Extract the (X, Y) coordinate from the center of the cell holding the provided text.  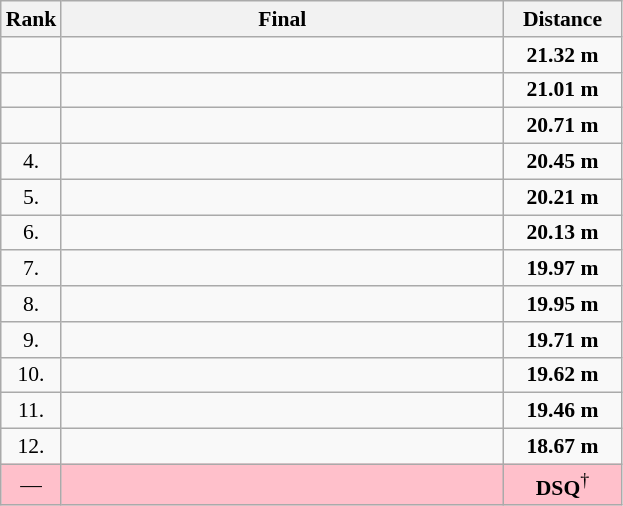
20.71 m (562, 126)
19.62 m (562, 375)
21.32 m (562, 55)
DSQ† (562, 484)
18.67 m (562, 447)
19.71 m (562, 340)
4. (32, 162)
8. (32, 304)
9. (32, 340)
19.97 m (562, 269)
— (32, 484)
20.13 m (562, 233)
20.45 m (562, 162)
10. (32, 375)
11. (32, 411)
12. (32, 447)
7. (32, 269)
6. (32, 233)
5. (32, 197)
21.01 m (562, 90)
Rank (32, 19)
20.21 m (562, 197)
19.46 m (562, 411)
Distance (562, 19)
Final (282, 19)
19.95 m (562, 304)
